Output the [x, y] coordinate of the center of the cell containing the given text.  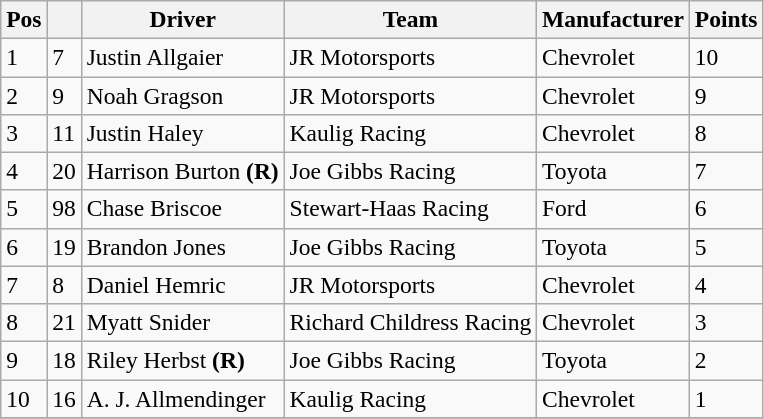
Harrison Burton (R) [182, 171]
Justin Haley [182, 133]
Stewart-Haas Racing [410, 209]
Team [410, 19]
20 [64, 171]
18 [64, 360]
11 [64, 133]
19 [64, 247]
98 [64, 209]
Points [726, 19]
Ford [614, 209]
Daniel Hemric [182, 285]
A. J. Allmendinger [182, 398]
Pos [24, 19]
16 [64, 398]
Driver [182, 19]
Manufacturer [614, 19]
21 [64, 322]
Justin Allgaier [182, 57]
Riley Herbst (R) [182, 360]
Myatt Snider [182, 322]
Brandon Jones [182, 247]
Chase Briscoe [182, 209]
Noah Gragson [182, 95]
Richard Childress Racing [410, 322]
